Return (X, Y) of the center of cell containing provided text 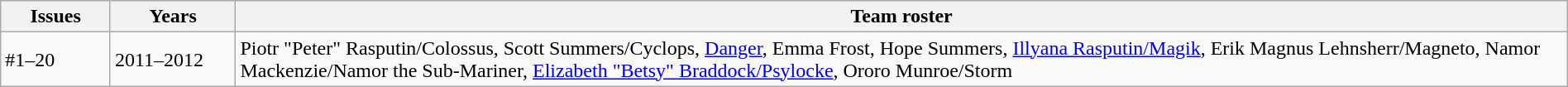
Issues (56, 17)
2011–2012 (173, 60)
#1–20 (56, 60)
Years (173, 17)
Team roster (901, 17)
